Capture the cell that displays the provided text and extract its [x, y] central coordinate. 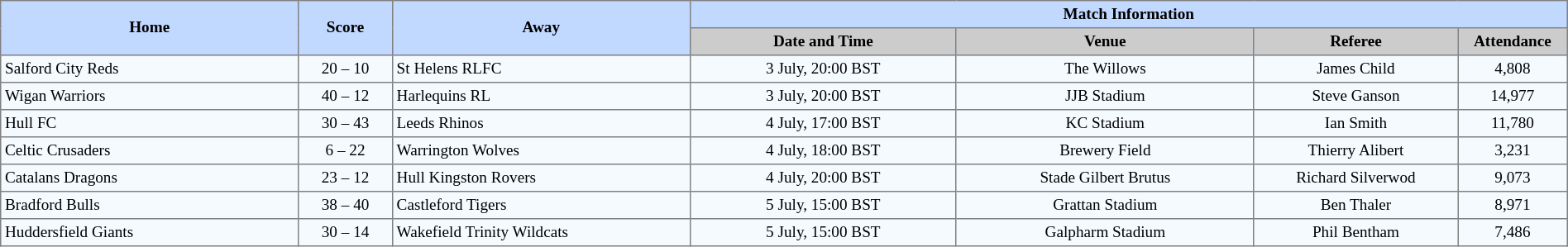
Attendance [1513, 41]
Harlequins RL [541, 96]
KC Stadium [1105, 124]
11,780 [1513, 124]
Grattan Stadium [1105, 205]
Score [346, 28]
Away [541, 28]
Huddersfield Giants [150, 233]
4 July, 20:00 BST [823, 178]
Salford City Reds [150, 69]
4,808 [1513, 69]
Ian Smith [1355, 124]
Date and Time [823, 41]
Warrington Wolves [541, 150]
14,977 [1513, 96]
Leeds Rhinos [541, 124]
Brewery Field [1105, 150]
Steve Ganson [1355, 96]
Hull FC [150, 124]
Richard Silverwod [1355, 178]
Catalans Dragons [150, 178]
Hull Kingston Rovers [541, 178]
Thierry Alibert [1355, 150]
Ben Thaler [1355, 205]
JJB Stadium [1105, 96]
38 – 40 [346, 205]
Wakefield Trinity Wildcats [541, 233]
Galpharm Stadium [1105, 233]
Wigan Warriors [150, 96]
Castleford Tigers [541, 205]
4 July, 18:00 BST [823, 150]
3,231 [1513, 150]
Venue [1105, 41]
Celtic Crusaders [150, 150]
23 – 12 [346, 178]
Stade Gilbert Brutus [1105, 178]
Phil Bentham [1355, 233]
9,073 [1513, 178]
8,971 [1513, 205]
Referee [1355, 41]
4 July, 17:00 BST [823, 124]
30 – 14 [346, 233]
Match Information [1128, 15]
James Child [1355, 69]
The Willows [1105, 69]
30 – 43 [346, 124]
Bradford Bulls [150, 205]
St Helens RLFC [541, 69]
Home [150, 28]
20 – 10 [346, 69]
40 – 12 [346, 96]
7,486 [1513, 233]
6 – 22 [346, 150]
